Determine the (X, Y) coordinate at the center of the cell enclosing the given text.  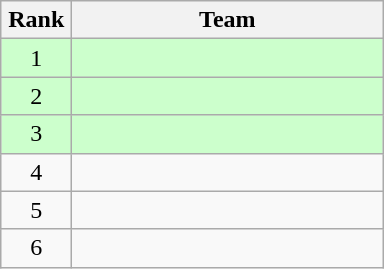
5 (36, 210)
4 (36, 172)
6 (36, 248)
Rank (36, 20)
3 (36, 134)
Team (228, 20)
2 (36, 96)
1 (36, 58)
